For the text-containing cell, return its midpoint in [X, Y] coordinate format. 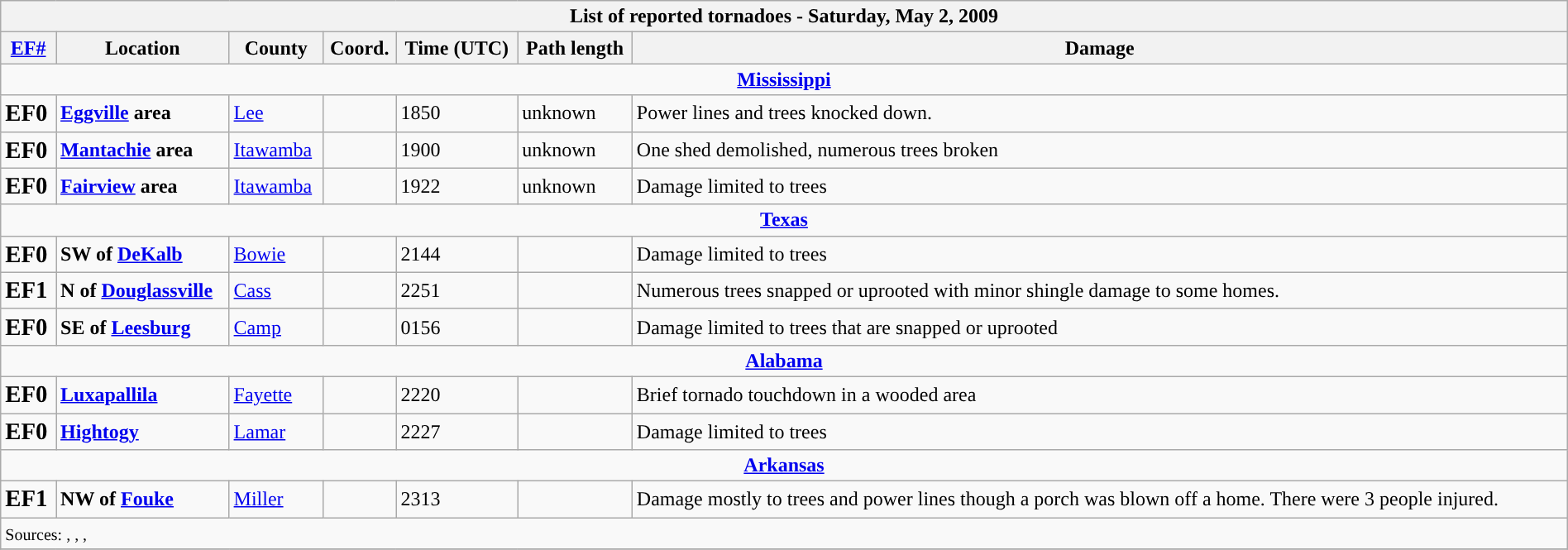
Hightogy [142, 432]
Mississippi [784, 79]
Arkansas [784, 466]
Eggville area [142, 113]
Location [142, 48]
NW of Fouke [142, 500]
Coord. [360, 48]
Damage limited to trees that are snapped or uprooted [1100, 327]
2313 [457, 500]
Damage [1100, 48]
2144 [457, 254]
Mantachie area [142, 150]
Path length [576, 48]
Alabama [784, 361]
County [276, 48]
0156 [457, 327]
2227 [457, 432]
Cass [276, 290]
1922 [457, 186]
SE of Leesburg [142, 327]
2220 [457, 395]
List of reported tornadoes - Saturday, May 2, 2009 [784, 17]
1900 [457, 150]
1850 [457, 113]
Power lines and trees knocked down. [1100, 113]
Lee [276, 113]
SW of DeKalb [142, 254]
Time (UTC) [457, 48]
EF# [28, 48]
Miller [276, 500]
Numerous trees snapped or uprooted with minor shingle damage to some homes. [1100, 290]
Fayette [276, 395]
Fairview area [142, 186]
Bowie [276, 254]
Brief tornado touchdown in a wooded area [1100, 395]
N of Douglassville [142, 290]
Lamar [276, 432]
Damage mostly to trees and power lines though a porch was blown off a home. There were 3 people injured. [1100, 500]
One shed demolished, numerous trees broken [1100, 150]
Texas [784, 220]
Luxapallila [142, 395]
Sources: , , , [784, 533]
2251 [457, 290]
Camp [276, 327]
